For the text-containing cell, return its midpoint in [X, Y] coordinate format. 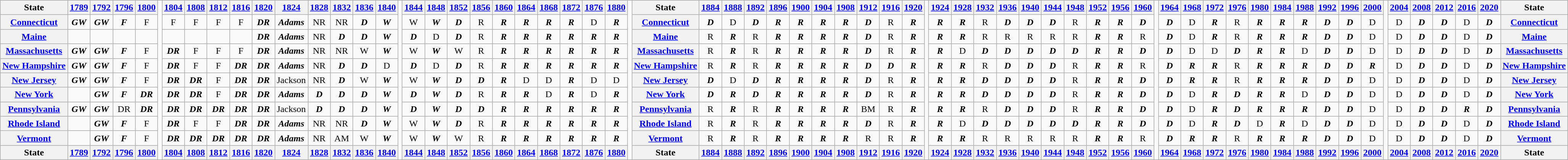
BM [868, 109]
AM [342, 138]
